Return (X, Y) of the center of cell containing provided text 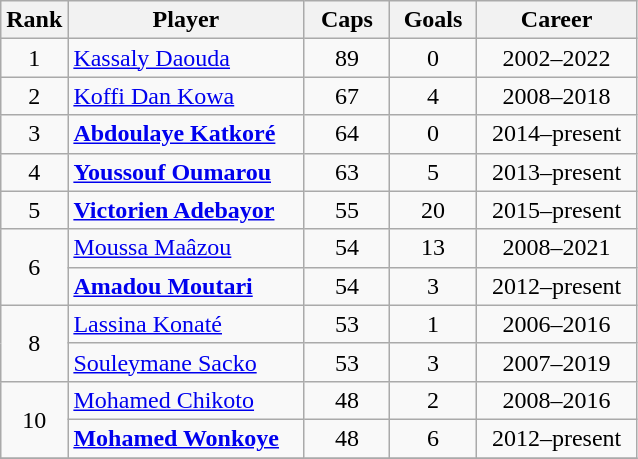
8 (34, 343)
2007–2019 (556, 362)
Koffi Dan Kowa (186, 96)
2015–present (556, 210)
Kassaly Daouda (186, 58)
Player (186, 20)
63 (347, 172)
2008–2016 (556, 400)
2013–present (556, 172)
Rank (34, 20)
2002–2022 (556, 58)
67 (347, 96)
Caps (347, 20)
Abdoulaye Katkoré (186, 134)
Victorien Adebayor (186, 210)
Lassina Konaté (186, 324)
Career (556, 20)
Souleymane Sacko (186, 362)
2014–present (556, 134)
2006–2016 (556, 324)
20 (433, 210)
Mohamed Wonkoye (186, 438)
13 (433, 248)
10 (34, 419)
2008–2018 (556, 96)
Amadou Moutari (186, 286)
55 (347, 210)
Mohamed Chikoto (186, 400)
Moussa Maâzou (186, 248)
Youssouf Oumarou (186, 172)
Goals (433, 20)
64 (347, 134)
2008–2021 (556, 248)
89 (347, 58)
